Determine the [X, Y] coordinate at the center of the cell enclosing the given text.  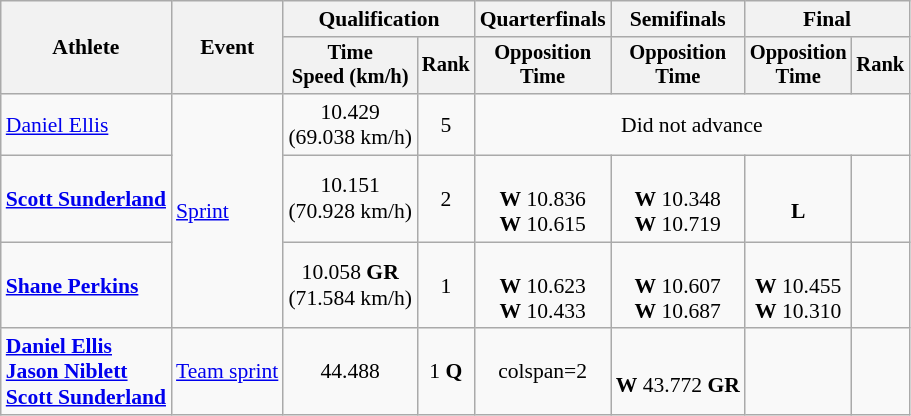
Athlete [86, 48]
Quarterfinals [543, 19]
W 10.455W 10.310 [798, 286]
Daniel Ellis [86, 124]
W 10.607W 10.687 [678, 286]
1 Q [446, 372]
Team sprint [227, 372]
1 [446, 286]
Scott Sunderland [86, 200]
Sprint [227, 211]
Did not advance [692, 124]
W 10.836W 10.615 [543, 200]
10.058 GR(71.584 km/h) [350, 286]
2 [446, 200]
Final [827, 19]
Daniel EllisJason NiblettScott Sunderland [86, 372]
Event [227, 48]
Shane Perkins [86, 286]
L [798, 200]
44.488 [350, 372]
TimeSpeed (km/h) [350, 66]
Qualification [378, 19]
10.151(70.928 km/h) [350, 200]
W 43.772 GR [678, 372]
10.429(69.038 km/h) [350, 124]
W 10.348W 10.719 [678, 200]
5 [446, 124]
Semifinals [678, 19]
W 10.623W 10.433 [543, 286]
colspan=2 [543, 372]
